Identify which cell holds the provided text, then report its [x, y] central coordinate. 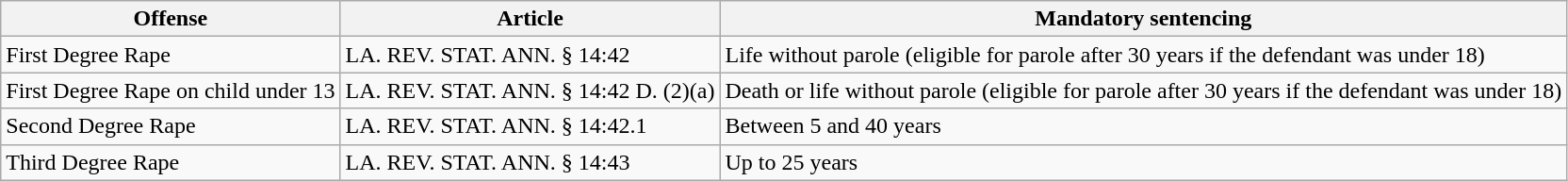
First Degree Rape on child under 13 [171, 90]
LA. REV. STAT. ANN. § 14:43 [530, 162]
LA. REV. STAT. ANN. § 14:42 [530, 55]
Life without parole (eligible for parole after 30 years if the defendant was under 18) [1144, 55]
Mandatory sentencing [1144, 19]
Offense [171, 19]
LA. REV. STAT. ANN. § 14:42 D. (2)(a) [530, 90]
LA. REV. STAT. ANN. § 14:42.1 [530, 126]
First Degree Rape [171, 55]
Third Degree Rape [171, 162]
Article [530, 19]
Between 5 and 40 years [1144, 126]
Second Degree Rape [171, 126]
Death or life without parole (eligible for parole after 30 years if the defendant was under 18) [1144, 90]
Up to 25 years [1144, 162]
